Detect which cell encompasses the target text, then output its [X, Y] center coordinate. 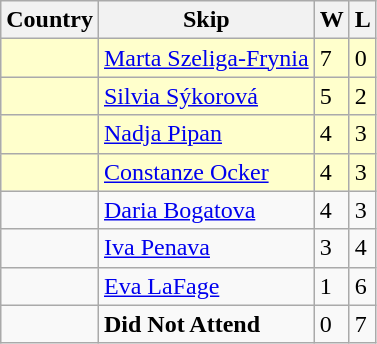
6 [362, 286]
W [332, 20]
Marta Szeliga-Frynia [206, 58]
1 [332, 286]
Country [50, 20]
Eva LaFage [206, 286]
Did Not Attend [206, 324]
Skip [206, 20]
2 [362, 96]
L [362, 20]
Iva Penava [206, 248]
Constanze Ocker [206, 172]
Silvia Sýkorová [206, 96]
5 [332, 96]
Nadja Pipan [206, 134]
Daria Bogatova [206, 210]
